Return the [X, Y] coordinate for the center point of the cell that contains the specified text.  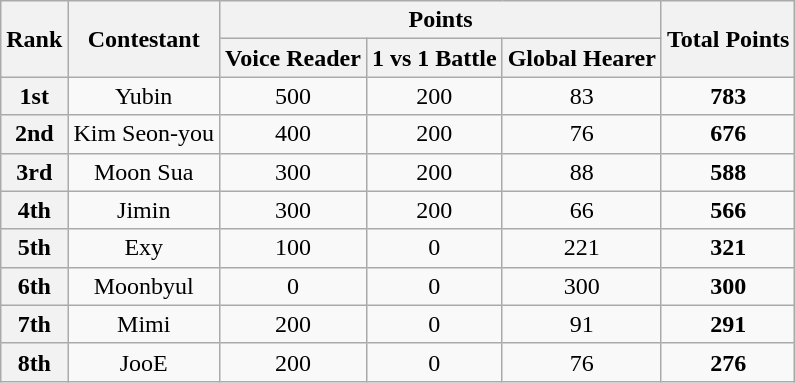
276 [728, 362]
Exy [144, 248]
Points [441, 20]
Global Hearer [582, 58]
8th [34, 362]
4th [34, 210]
Jimin [144, 210]
321 [728, 248]
1 vs 1 Battle [434, 58]
Rank [34, 39]
676 [728, 134]
1st [34, 96]
91 [582, 324]
Mimi [144, 324]
6th [34, 286]
588 [728, 172]
500 [294, 96]
88 [582, 172]
Total Points [728, 39]
Voice Reader [294, 58]
5th [34, 248]
221 [582, 248]
JooE [144, 362]
Yubin [144, 96]
66 [582, 210]
2nd [34, 134]
783 [728, 96]
566 [728, 210]
Moon Sua [144, 172]
83 [582, 96]
7th [34, 324]
Kim Seon-you [144, 134]
Contestant [144, 39]
Moonbyul [144, 286]
400 [294, 134]
100 [294, 248]
291 [728, 324]
3rd [34, 172]
